For the text-containing cell, return its midpoint in [X, Y] coordinate format. 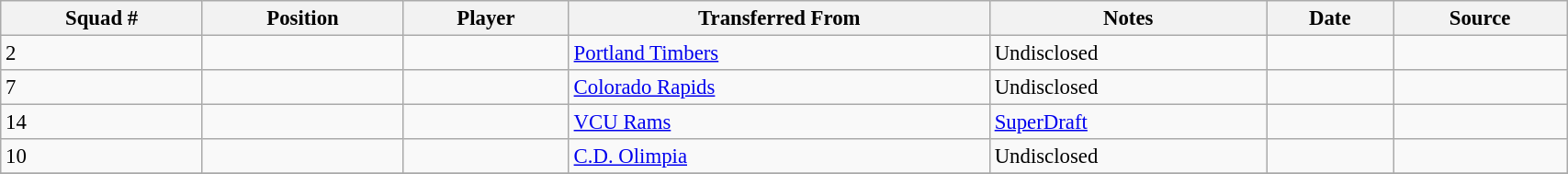
Date [1330, 18]
Player [487, 18]
Position [302, 18]
Portland Timbers [779, 53]
2 [102, 53]
VCU Rams [779, 122]
Colorado Rapids [779, 87]
14 [102, 122]
7 [102, 87]
C.D. Olimpia [779, 157]
10 [102, 157]
SuperDraft [1128, 122]
Squad # [102, 18]
Notes [1128, 18]
Transferred From [779, 18]
Source [1479, 18]
